Detect which cell encompasses the target text, then output its [x, y] center coordinate. 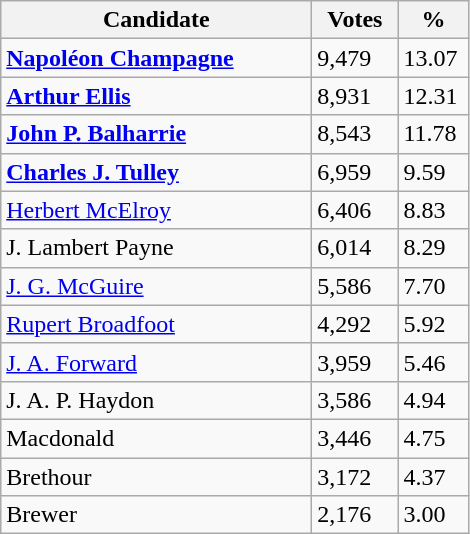
8.83 [434, 210]
4.94 [434, 400]
Candidate [156, 20]
6,959 [355, 172]
4,292 [355, 324]
Rupert Broadfoot [156, 324]
7.70 [434, 286]
J. A. P. Haydon [156, 400]
8.29 [434, 248]
11.78 [434, 134]
5.92 [434, 324]
4.75 [434, 438]
3,586 [355, 400]
8,543 [355, 134]
3.00 [434, 515]
% [434, 20]
3,172 [355, 477]
13.07 [434, 58]
Macdonald [156, 438]
Brewer [156, 515]
Charles J. Tulley [156, 172]
Arthur Ellis [156, 96]
Brethour [156, 477]
Votes [355, 20]
J. A. Forward [156, 362]
12.31 [434, 96]
Herbert McElroy [156, 210]
6,014 [355, 248]
5,586 [355, 286]
8,931 [355, 96]
2,176 [355, 515]
6,406 [355, 210]
9,479 [355, 58]
3,959 [355, 362]
4.37 [434, 477]
3,446 [355, 438]
J. G. McGuire [156, 286]
John P. Balharrie [156, 134]
5.46 [434, 362]
Napoléon Champagne [156, 58]
J. Lambert Payne [156, 248]
9.59 [434, 172]
